From the cell containing the given text, extract its center point as (X, Y) coordinate. 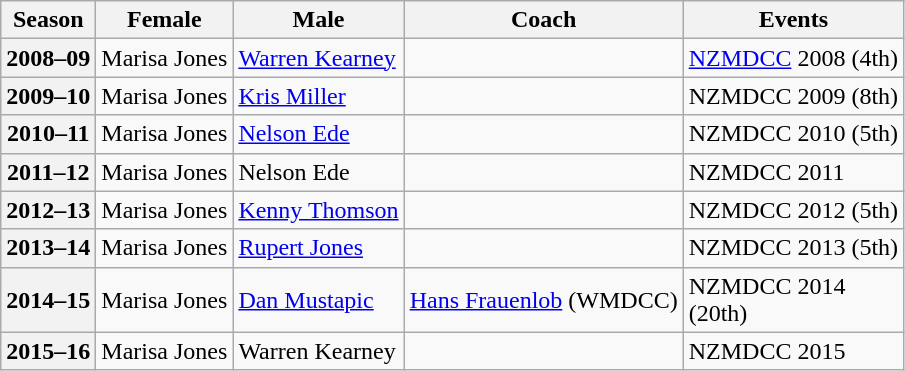
NZMDCC 2012 (5th) (793, 210)
Female (164, 20)
2015–16 (48, 351)
NZMDCC 2013 (5th) (793, 248)
2011–12 (48, 172)
2012–13 (48, 210)
NZMDCC 2011 (793, 172)
Rupert Jones (318, 248)
Male (318, 20)
NZMDCC 2015 (793, 351)
Dan Mustapic (318, 300)
NZMDCC 2008 (4th) (793, 58)
NZMDCC 2009 (8th) (793, 96)
2013–14 (48, 248)
Hans Frauenlob (WMDCC) (544, 300)
2009–10 (48, 96)
Kenny Thomson (318, 210)
2014–15 (48, 300)
NZMDCC 2010 (5th) (793, 134)
2010–11 (48, 134)
Season (48, 20)
2008–09 (48, 58)
NZMDCC 2014 (20th) (793, 300)
Kris Miller (318, 96)
Coach (544, 20)
Events (793, 20)
